Find where the given text appears and provide that cell's center as (x, y) coordinate. 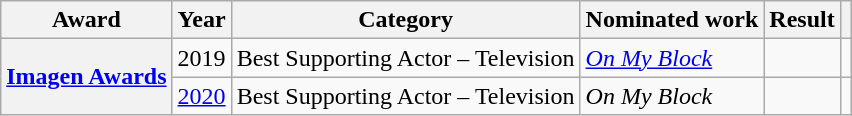
Result (802, 20)
2020 (202, 96)
2019 (202, 58)
Award (86, 20)
Category (406, 20)
Year (202, 20)
Nominated work (672, 20)
Imagen Awards (86, 77)
